Capture the cell that displays the provided text and extract its [x, y] central coordinate. 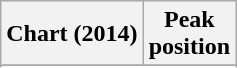
Peakposition [189, 34]
Chart (2014) [72, 34]
